From the cell containing the given text, extract its center point as [x, y] coordinate. 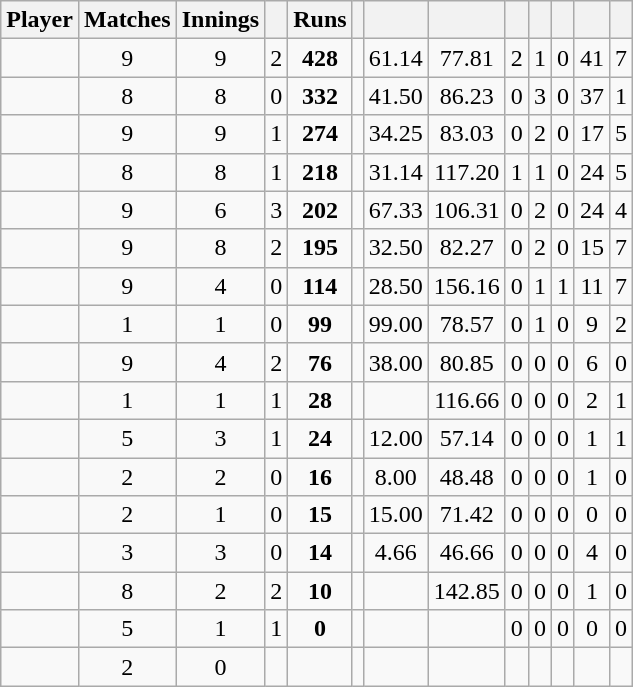
67.33 [396, 210]
77.81 [466, 58]
37 [592, 96]
274 [320, 134]
Player [40, 20]
16 [320, 477]
48.48 [466, 477]
31.14 [396, 172]
15.00 [396, 515]
76 [320, 362]
195 [320, 248]
99 [320, 324]
142.85 [466, 591]
41.50 [396, 96]
71.42 [466, 515]
82.27 [466, 248]
38.00 [396, 362]
10 [320, 591]
28 [320, 400]
Innings [220, 20]
78.57 [466, 324]
11 [592, 286]
14 [320, 553]
61.14 [396, 58]
428 [320, 58]
332 [320, 96]
17 [592, 134]
8.00 [396, 477]
202 [320, 210]
Matches [127, 20]
218 [320, 172]
114 [320, 286]
80.85 [466, 362]
106.31 [466, 210]
Runs [320, 20]
32.50 [396, 248]
12.00 [396, 438]
28.50 [396, 286]
41 [592, 58]
116.66 [466, 400]
83.03 [466, 134]
4.66 [396, 553]
34.25 [396, 134]
99.00 [396, 324]
46.66 [466, 553]
156.16 [466, 286]
57.14 [466, 438]
86.23 [466, 96]
117.20 [466, 172]
